Scan for the cell matching the given text and deliver its (X, Y) coordinate at center. 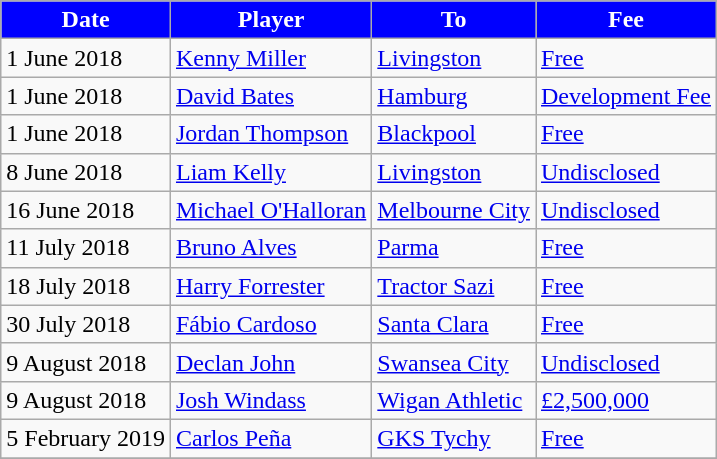
Development Fee (626, 96)
Bruno Alves (270, 248)
16 June 2018 (86, 210)
Melbourne City (454, 210)
David Bates (270, 96)
Carlos Peña (270, 438)
Blackpool (454, 134)
Wigan Athletic (454, 400)
11 July 2018 (86, 248)
Santa Clara (454, 324)
8 June 2018 (86, 172)
Michael O'Halloran (270, 210)
Swansea City (454, 362)
Jordan Thompson (270, 134)
£2,500,000 (626, 400)
Declan John (270, 362)
Fábio Cardoso (270, 324)
Josh Windass (270, 400)
18 July 2018 (86, 286)
30 July 2018 (86, 324)
Tractor Sazi (454, 286)
Player (270, 20)
To (454, 20)
Date (86, 20)
5 February 2019 (86, 438)
Harry Forrester (270, 286)
Liam Kelly (270, 172)
Parma (454, 248)
GKS Tychy (454, 438)
Hamburg (454, 96)
Kenny Miller (270, 58)
Fee (626, 20)
